Detect which cell encompasses the target text, then output its [X, Y] center coordinate. 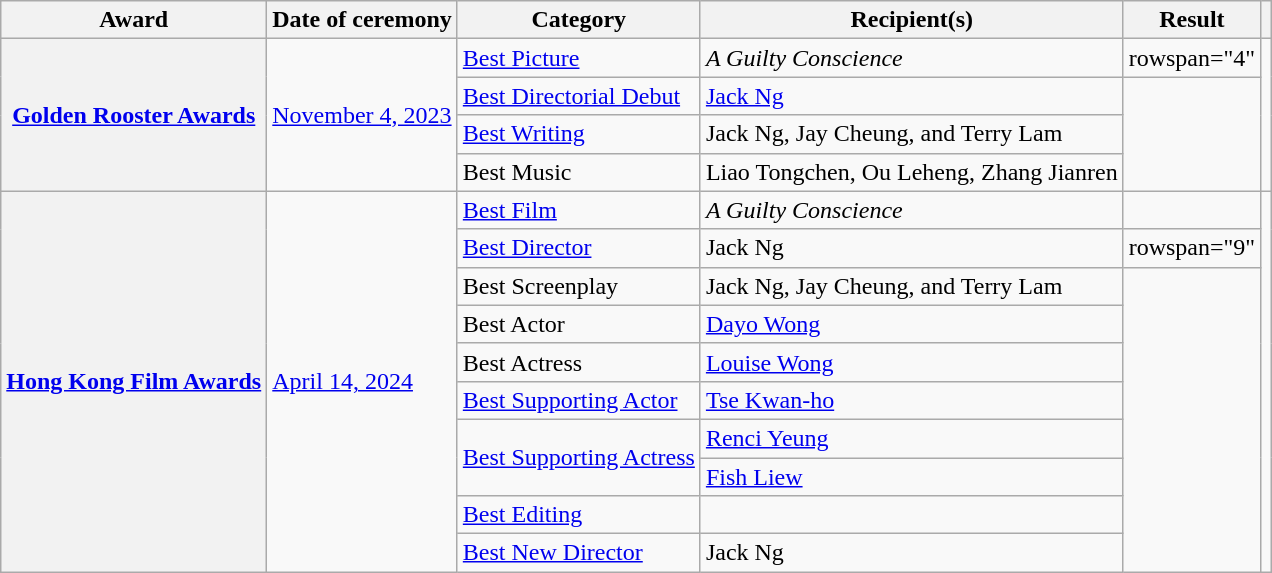
Recipient(s) [912, 20]
Best Music [578, 172]
Louise Wong [912, 362]
Renci Yeung [912, 438]
Best Writing [578, 134]
Best Director [578, 248]
Date of ceremony [362, 20]
Best Actress [578, 362]
Best Screenplay [578, 286]
rowspan="9" [1192, 248]
April 14, 2024 [362, 382]
Best Film [578, 210]
Result [1192, 20]
rowspan="4" [1192, 58]
Best Supporting Actress [578, 457]
Golden Rooster Awards [134, 115]
Tse Kwan-ho [912, 400]
Best Actor [578, 324]
Best Picture [578, 58]
Dayo Wong [912, 324]
November 4, 2023 [362, 115]
Award [134, 20]
Best Directorial Debut [578, 96]
Liao Tongchen, Ou Leheng, Zhang Jianren [912, 172]
Best Supporting Actor [578, 400]
Best New Director [578, 553]
Hong Kong Film Awards [134, 382]
Fish Liew [912, 477]
Best Editing [578, 515]
Category [578, 20]
